Detect which cell encompasses the target text, then output its (x, y) center coordinate. 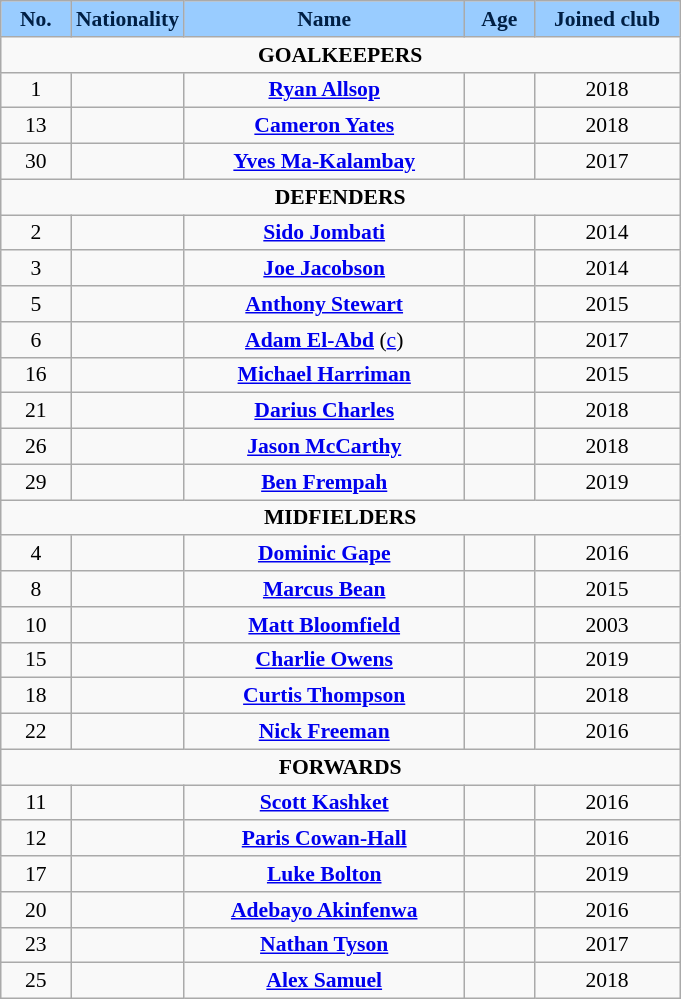
Scott Kashket (324, 803)
20 (36, 910)
Luke Bolton (324, 874)
26 (36, 447)
23 (36, 945)
DEFENDERS (340, 197)
Jason McCarthy (324, 447)
12 (36, 839)
17 (36, 874)
4 (36, 554)
29 (36, 482)
No. (36, 19)
8 (36, 589)
Ben Frempah (324, 482)
Curtis Thompson (324, 696)
Matt Bloomfield (324, 625)
6 (36, 340)
Anthony Stewart (324, 304)
Paris Cowan-Hall (324, 839)
3 (36, 269)
1 (36, 90)
Nathan Tyson (324, 945)
FORWARDS (340, 767)
16 (36, 375)
15 (36, 660)
Marcus Bean (324, 589)
Age (499, 19)
30 (36, 162)
2003 (606, 625)
Name (324, 19)
Alex Samuel (324, 981)
21 (36, 411)
GOALKEEPERS (340, 55)
5 (36, 304)
11 (36, 803)
18 (36, 696)
Adebayo Akinfenwa (324, 910)
Nick Freeman (324, 732)
Sido Jombati (324, 233)
Adam El-Abd (c) (324, 340)
Dominic Gape (324, 554)
Michael Harriman (324, 375)
Ryan Allsop (324, 90)
Joined club (606, 19)
Charlie Owens (324, 660)
10 (36, 625)
22 (36, 732)
Darius Charles (324, 411)
25 (36, 981)
Joe Jacobson (324, 269)
2 (36, 233)
Nationality (128, 19)
13 (36, 126)
MIDFIELDERS (340, 518)
Cameron Yates (324, 126)
Yves Ma-Kalambay (324, 162)
